Capture the cell that displays the provided text and extract its [X, Y] central coordinate. 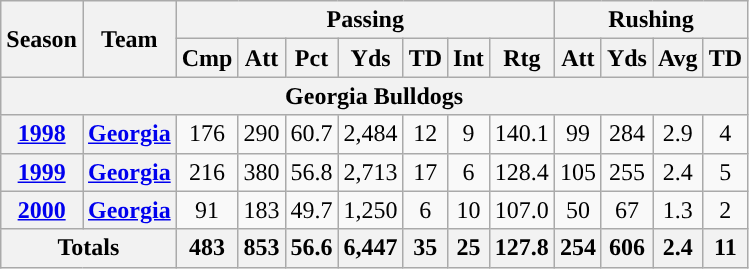
91 [207, 210]
176 [207, 134]
6,447 [370, 248]
35 [425, 248]
254 [578, 248]
56.6 [312, 248]
9 [469, 134]
60.7 [312, 134]
290 [262, 134]
107.0 [522, 210]
2,484 [370, 134]
1999 [42, 172]
49.7 [312, 210]
Team [129, 39]
12 [425, 134]
Avg [678, 58]
105 [578, 172]
216 [207, 172]
Cmp [207, 58]
Totals [88, 248]
Passing [365, 20]
2 [725, 210]
140.1 [522, 134]
2.9 [678, 134]
127.8 [522, 248]
50 [578, 210]
1,250 [370, 210]
17 [425, 172]
10 [469, 210]
56.8 [312, 172]
483 [207, 248]
Rtg [522, 58]
2,713 [370, 172]
5 [725, 172]
Georgia Bulldogs [374, 96]
183 [262, 210]
4 [725, 134]
99 [578, 134]
Rushing [650, 20]
11 [725, 248]
128.4 [522, 172]
67 [626, 210]
Int [469, 58]
606 [626, 248]
Pct [312, 58]
380 [262, 172]
853 [262, 248]
25 [469, 248]
1998 [42, 134]
255 [626, 172]
1.3 [678, 210]
Season [42, 39]
284 [626, 134]
2000 [42, 210]
